Output the (x, y) coordinate of the center of the cell containing the given text.  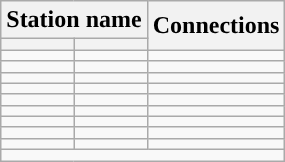
Connections (216, 26)
Station name (74, 20)
